Pinpoint the cell where the given text exists, returning its [X, Y] midpoint coordinate. 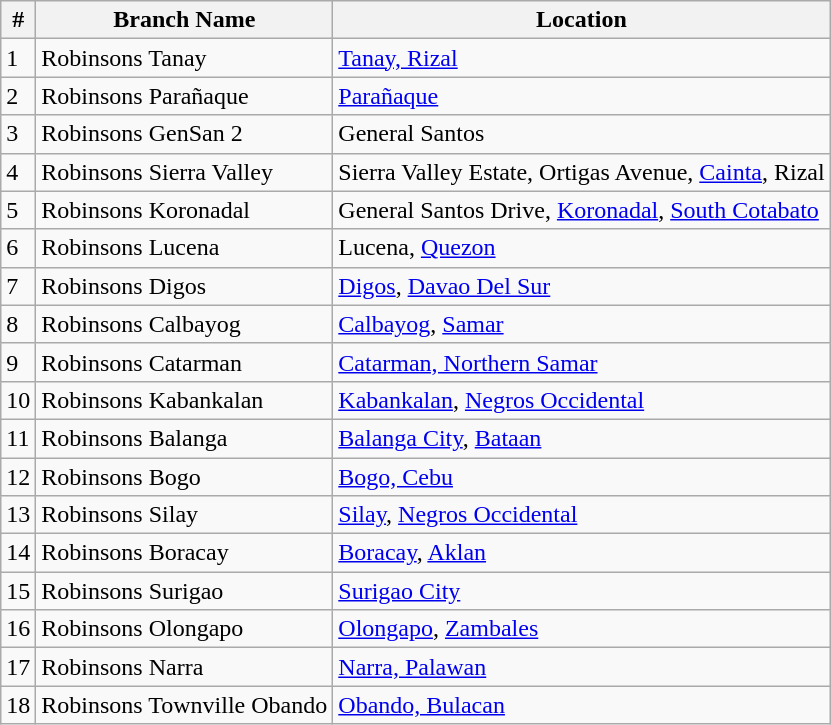
General Santos [582, 134]
Robinsons Koronadal [184, 210]
Robinsons Lucena [184, 248]
16 [18, 629]
Robinsons Parañaque [184, 96]
Robinsons Calbayog [184, 324]
Olongapo, Zambales [582, 629]
Robinsons Kabankalan [184, 400]
17 [18, 667]
15 [18, 591]
11 [18, 438]
2 [18, 96]
Robinsons Balanga [184, 438]
Bogo, Cebu [582, 477]
Robinsons Sierra Valley [184, 172]
Robinsons Digos [184, 286]
Location [582, 20]
4 [18, 172]
Robinsons Surigao [184, 591]
Silay, Negros Occidental [582, 515]
Branch Name [184, 20]
# [18, 20]
6 [18, 248]
8 [18, 324]
Robinsons Bogo [184, 477]
Tanay, Rizal [582, 58]
7 [18, 286]
10 [18, 400]
Robinsons Catarman [184, 362]
Kabankalan, Negros Occidental [582, 400]
12 [18, 477]
1 [18, 58]
Robinsons Boracay [184, 553]
Boracay, Aklan [582, 553]
Calbayog, Samar [582, 324]
18 [18, 705]
Balanga City, Bataan [582, 438]
Surigao City [582, 591]
Parañaque [582, 96]
Obando, Bulacan [582, 705]
14 [18, 553]
Sierra Valley Estate, Ortigas Avenue, Cainta, Rizal [582, 172]
Robinsons GenSan 2 [184, 134]
Narra, Palawan [582, 667]
Digos, Davao Del Sur [582, 286]
5 [18, 210]
3 [18, 134]
Robinsons Silay [184, 515]
Robinsons Townville Obando [184, 705]
Robinsons Tanay [184, 58]
13 [18, 515]
9 [18, 362]
Robinsons Olongapo [184, 629]
Catarman, Northern Samar [582, 362]
Lucena, Quezon [582, 248]
General Santos Drive, Koronadal, South Cotabato [582, 210]
Robinsons Narra [184, 667]
